For the text-containing cell, return its midpoint in (x, y) coordinate format. 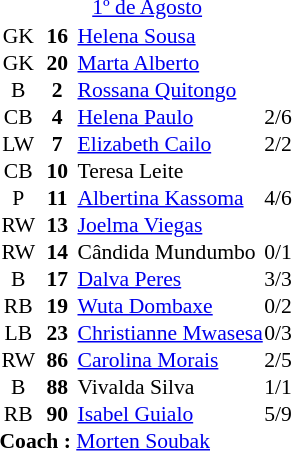
Christianne Mwasesa (170, 333)
0/1 (278, 252)
Elizabeth Cailo (170, 144)
Helena Paulo (170, 117)
0/2 (278, 306)
2/6 (278, 117)
5/9 (278, 414)
Dalva Peres (170, 279)
Marta Alberto (170, 63)
Vivalda Silva (170, 387)
LB (19, 333)
4 (57, 117)
1/1 (278, 387)
Helena Sousa (170, 36)
19 (57, 306)
10 (57, 171)
88 (57, 387)
Wuta Dombaxe (170, 306)
4/6 (278, 198)
LW (19, 144)
20 (57, 63)
14 (57, 252)
P (19, 198)
16 (57, 36)
Isabel Guialo (170, 414)
2/2 (278, 144)
7 (57, 144)
3/3 (278, 279)
Rossana Quitongo (170, 90)
17 (57, 279)
23 (57, 333)
2/5 (278, 360)
Joelma Viegas (170, 225)
Carolina Morais (170, 360)
Albertina Kassoma (170, 198)
86 (57, 360)
13 (57, 225)
Cândida Mundumbo (170, 252)
90 (57, 414)
11 (57, 198)
0/3 (278, 333)
Teresa Leite (170, 171)
2 (57, 90)
